Search for the cell housing the specified text and yield its [X, Y] center coordinate. 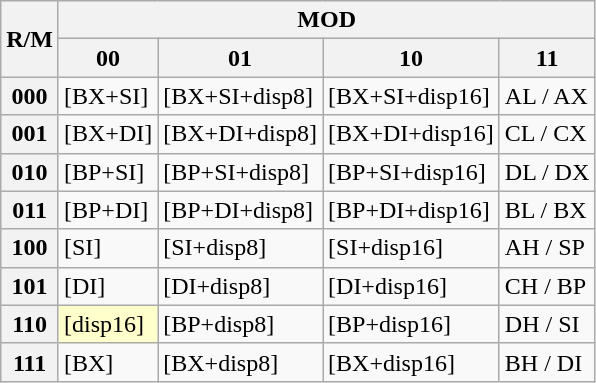
[DI+disp8] [240, 286]
11 [547, 58]
100 [30, 248]
CH / BP [547, 286]
[BX+SI] [108, 96]
[BX] [108, 362]
10 [412, 58]
[SI+disp8] [240, 248]
[disp16] [108, 324]
[BX+SI+disp8] [240, 96]
DL / DX [547, 172]
AL / AX [547, 96]
110 [30, 324]
[BX+disp8] [240, 362]
000 [30, 96]
MOD [326, 20]
[BP+DI+disp16] [412, 210]
111 [30, 362]
010 [30, 172]
[DI] [108, 286]
BH / DI [547, 362]
[BX+DI+disp16] [412, 134]
00 [108, 58]
011 [30, 210]
AH / SP [547, 248]
[BP+disp8] [240, 324]
001 [30, 134]
[BP+DI+disp8] [240, 210]
[SI] [108, 248]
BL / BX [547, 210]
[BP+SI] [108, 172]
[BP+SI+disp16] [412, 172]
[BX+DI] [108, 134]
CL / CX [547, 134]
[BP+DI] [108, 210]
[SI+disp16] [412, 248]
[BP+disp16] [412, 324]
[BP+SI+disp8] [240, 172]
[BX+SI+disp16] [412, 96]
[BX+DI+disp8] [240, 134]
R/M [30, 39]
[DI+disp16] [412, 286]
01 [240, 58]
DH / SI [547, 324]
101 [30, 286]
[BX+disp16] [412, 362]
